Search for the cell housing the specified text and yield its (x, y) center coordinate. 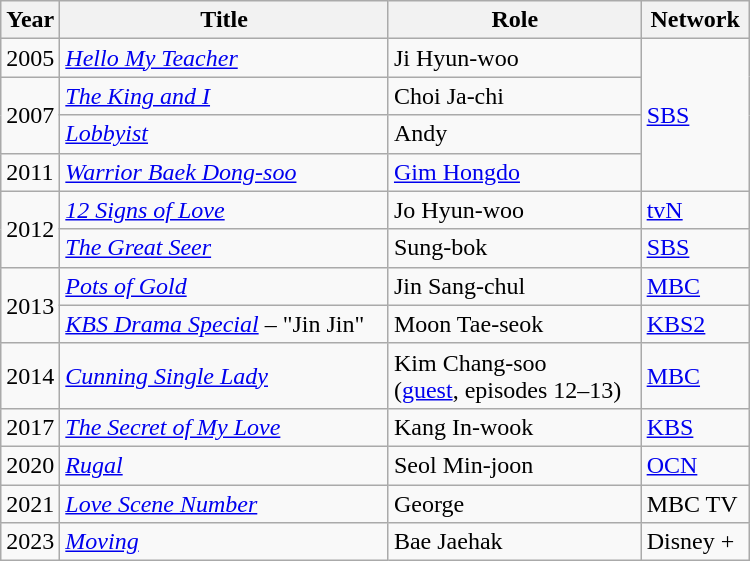
Bae Jaehak (514, 542)
Seol Min-joon (514, 465)
Kim Chang-soo (guest, episodes 12–13) (514, 376)
MBC TV (695, 503)
Ji Hyun-woo (514, 58)
Jin Sang-chul (514, 286)
OCN (695, 465)
KBS Drama Special – "Jin Jin" (224, 324)
The Great Seer (224, 248)
Network (695, 20)
Warrior Baek Dong-soo (224, 172)
Choi Ja-chi (514, 96)
Moon Tae-seok (514, 324)
George (514, 503)
2023 (30, 542)
2017 (30, 427)
Pots of Gold (224, 286)
2013 (30, 305)
Title (224, 20)
Moving (224, 542)
2007 (30, 115)
The King and I (224, 96)
Gim Hongdo (514, 172)
Lobbyist (224, 134)
Jo Hyun-woo (514, 210)
Year (30, 20)
Kang In-wook (514, 427)
2020 (30, 465)
Andy (514, 134)
Cunning Single Lady (224, 376)
Rugal (224, 465)
2005 (30, 58)
The Secret of My Love (224, 427)
KBS2 (695, 324)
2014 (30, 376)
2011 (30, 172)
tvN (695, 210)
2012 (30, 229)
Disney + (695, 542)
2021 (30, 503)
Hello My Teacher (224, 58)
Role (514, 20)
Sung-bok (514, 248)
Love Scene Number (224, 503)
KBS (695, 427)
12 Signs of Love (224, 210)
